For the text-containing cell, return its midpoint in [X, Y] coordinate format. 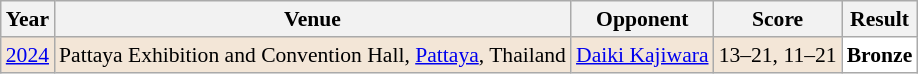
13–21, 11–21 [778, 55]
Daiki Kajiwara [642, 55]
Score [778, 19]
2024 [28, 55]
Bronze [880, 55]
Venue [312, 19]
Year [28, 19]
Result [880, 19]
Pattaya Exhibition and Convention Hall, Pattaya, Thailand [312, 55]
Opponent [642, 19]
